Search for the cell housing the specified text and yield its (x, y) center coordinate. 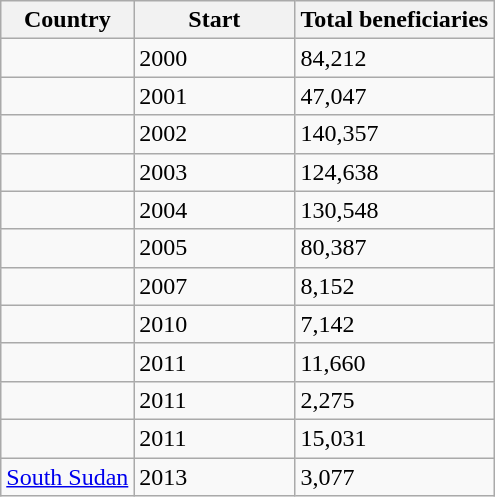
140,357 (394, 134)
2005 (214, 248)
80,387 (394, 248)
2010 (214, 324)
2,275 (394, 400)
2000 (214, 58)
2003 (214, 172)
11,660 (394, 362)
2004 (214, 210)
8,152 (394, 286)
2002 (214, 134)
7,142 (394, 324)
3,077 (394, 477)
Country (68, 20)
130,548 (394, 210)
South Sudan (68, 477)
2001 (214, 96)
Total beneficiaries (394, 20)
Start (214, 20)
124,638 (394, 172)
15,031 (394, 438)
2013 (214, 477)
47,047 (394, 96)
2007 (214, 286)
84,212 (394, 58)
